Determine the (x, y) coordinate at the center of the cell enclosing the given text.  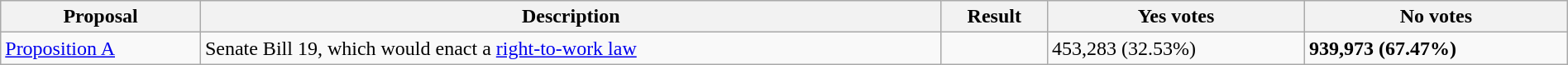
Description (571, 17)
Result (994, 17)
939,973 (67.47%) (1436, 48)
Senate Bill 19, which would enact a right-to-work law (571, 48)
Proposal (101, 17)
Yes votes (1176, 17)
Proposition A (101, 48)
453,283 (32.53%) (1176, 48)
No votes (1436, 17)
